Capture the cell that displays the provided text and extract its [X, Y] central coordinate. 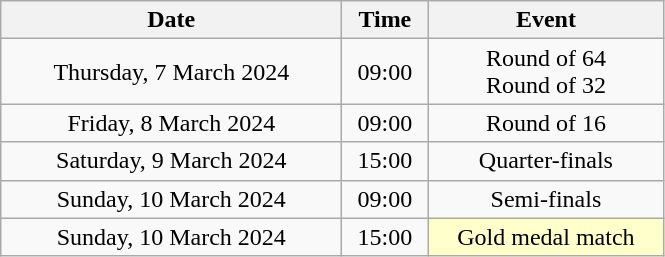
Friday, 8 March 2024 [172, 123]
Thursday, 7 March 2024 [172, 72]
Event [546, 20]
Saturday, 9 March 2024 [172, 161]
Gold medal match [546, 237]
Semi-finals [546, 199]
Time [385, 20]
Date [172, 20]
Quarter-finals [546, 161]
Round of 16 [546, 123]
Round of 64Round of 32 [546, 72]
